Locate the cell with the specified text and output its (x, y) center coordinate. 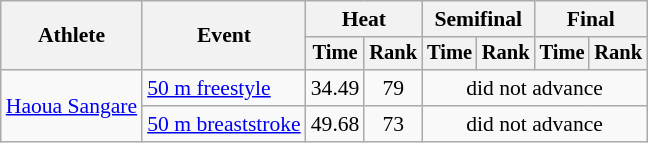
Athlete (72, 36)
Event (224, 36)
49.68 (336, 124)
Final (591, 19)
50 m breaststroke (224, 124)
Heat (364, 19)
Semifinal (478, 19)
34.49 (336, 88)
73 (393, 124)
Haoua Sangare (72, 106)
79 (393, 88)
50 m freestyle (224, 88)
